Capture the cell that displays the provided text and extract its (x, y) central coordinate. 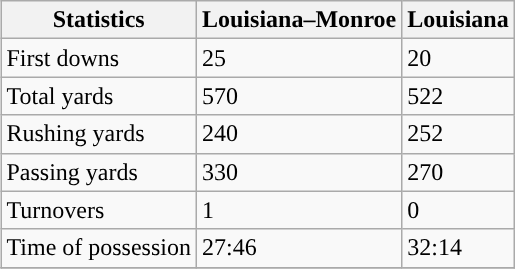
20 (458, 58)
Louisiana–Monroe (298, 20)
Louisiana (458, 20)
Total yards (99, 96)
522 (458, 96)
Turnovers (99, 210)
32:14 (458, 248)
First downs (99, 58)
330 (298, 172)
27:46 (298, 248)
Rushing yards (99, 134)
240 (298, 134)
Passing yards (99, 172)
270 (458, 172)
0 (458, 210)
Statistics (99, 20)
1 (298, 210)
570 (298, 96)
252 (458, 134)
Time of possession (99, 248)
25 (298, 58)
